Output the [X, Y] coordinate of the center of the cell containing the given text.  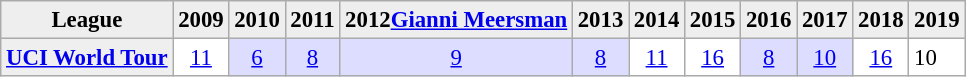
2015 [713, 20]
UCI World Tour [87, 57]
2017 [825, 20]
6 [257, 57]
2010 [257, 20]
2009 [201, 20]
2019 [937, 20]
2016 [769, 20]
2013 [600, 20]
2012Gianni Meersman [456, 20]
9 [456, 57]
League [87, 20]
2011 [312, 20]
2014 [657, 20]
2018 [881, 20]
